Pinpoint the cell where the given text exists, returning its (x, y) midpoint coordinate. 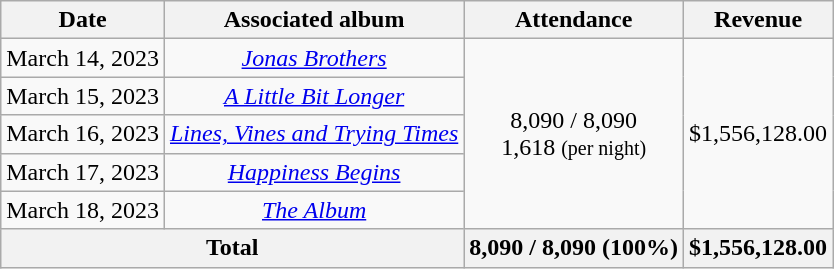
8,090 / 8,090 (100%) (574, 248)
Attendance (574, 20)
March 18, 2023 (83, 210)
Revenue (758, 20)
A Little Bit Longer (314, 96)
Lines, Vines and Trying Times (314, 134)
Jonas Brothers (314, 58)
8,090 / 8,0901,618 (per night) (574, 134)
Total (232, 248)
Date (83, 20)
March 17, 2023 (83, 172)
Associated album (314, 20)
Happiness Begins (314, 172)
March 15, 2023 (83, 96)
March 16, 2023 (83, 134)
March 14, 2023 (83, 58)
The Album (314, 210)
